Determine the (x, y) coordinate at the center of the cell enclosing the given text.  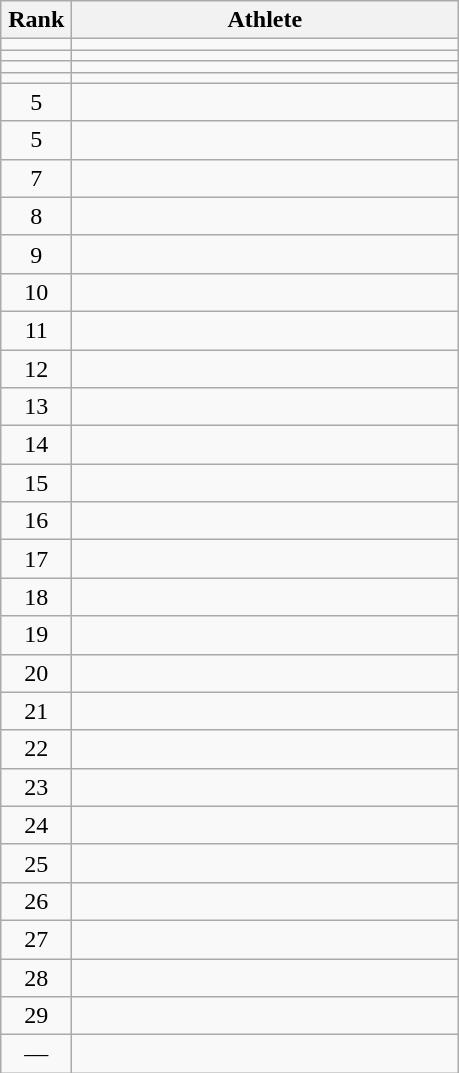
25 (36, 863)
14 (36, 445)
19 (36, 635)
8 (36, 216)
15 (36, 483)
21 (36, 711)
Athlete (265, 20)
28 (36, 977)
26 (36, 901)
16 (36, 521)
24 (36, 825)
11 (36, 330)
9 (36, 254)
20 (36, 673)
29 (36, 1016)
10 (36, 292)
22 (36, 749)
— (36, 1054)
23 (36, 787)
13 (36, 407)
27 (36, 939)
18 (36, 597)
12 (36, 369)
7 (36, 178)
17 (36, 559)
Rank (36, 20)
